Return (x, y) of the center of cell containing provided text 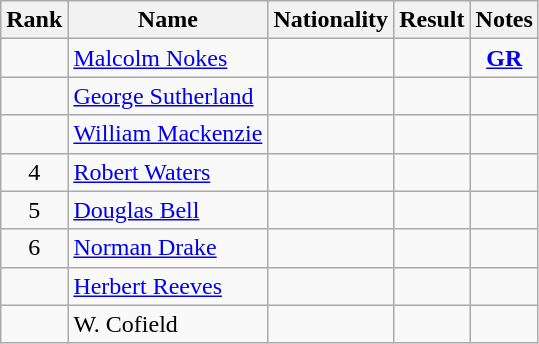
George Sutherland (168, 96)
GR (504, 58)
6 (34, 248)
Malcolm Nokes (168, 58)
Rank (34, 20)
5 (34, 210)
Herbert Reeves (168, 286)
Robert Waters (168, 172)
W. Cofield (168, 324)
Nationality (331, 20)
Norman Drake (168, 248)
Notes (504, 20)
Name (168, 20)
William Mackenzie (168, 134)
Result (432, 20)
Douglas Bell (168, 210)
4 (34, 172)
